Search for the cell housing the specified text and yield its [X, Y] center coordinate. 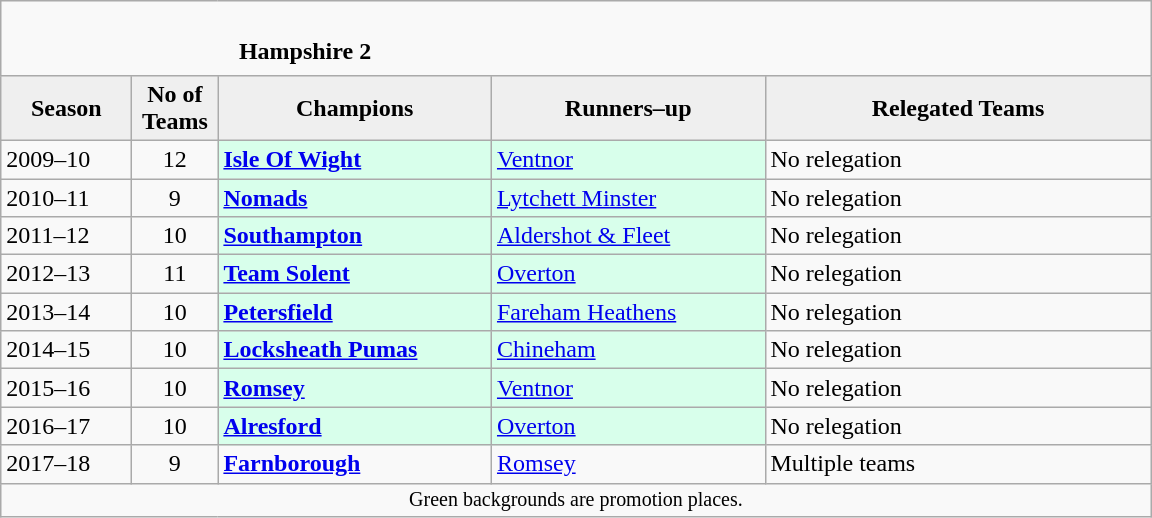
Multiple teams [958, 464]
2014–15 [66, 350]
Alresford [355, 426]
Nomads [355, 197]
Petersfield [355, 312]
2015–16 [66, 388]
No of Teams [175, 108]
2010–11 [66, 197]
Runners–up [628, 108]
Chineham [628, 350]
Lytchett Minster [628, 197]
11 [175, 274]
Green backgrounds are promotion places. [576, 500]
2016–17 [66, 426]
Season [66, 108]
2011–12 [66, 236]
Team Solent [355, 274]
2013–14 [66, 312]
Aldershot & Fleet [628, 236]
2017–18 [66, 464]
Relegated Teams [958, 108]
Locksheath Pumas [355, 350]
Southampton [355, 236]
Isle Of Wight [355, 159]
Champions [355, 108]
Farnborough [355, 464]
2012–13 [66, 274]
Fareham Heathens [628, 312]
12 [175, 159]
2009–10 [66, 159]
